Provide the (X, Y) coordinate of the cell's center where the given text is located.  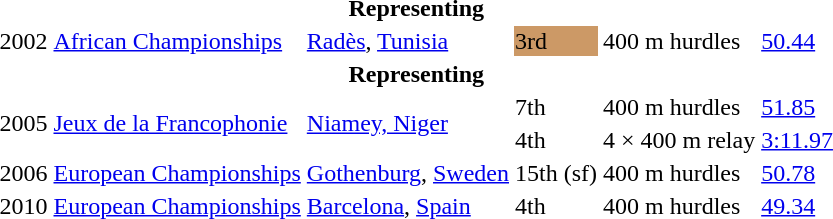
African Championships (177, 41)
Niamey, Niger (408, 124)
15th (sf) (556, 173)
3rd (556, 41)
Jeux de la Francophonie (177, 124)
7th (556, 107)
4 × 400 m relay (678, 140)
European Championships (177, 173)
Radès, Tunisia (408, 41)
4th (556, 140)
Gothenburg, Sweden (408, 173)
